Extract the [X, Y] coordinate from the center of the cell holding the provided text.  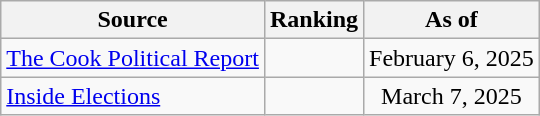
As of [452, 20]
The Cook Political Report [133, 58]
March 7, 2025 [452, 96]
Inside Elections [133, 96]
Source [133, 20]
February 6, 2025 [452, 58]
Ranking [314, 20]
